From the cell containing the given text, extract its center point as (X, Y) coordinate. 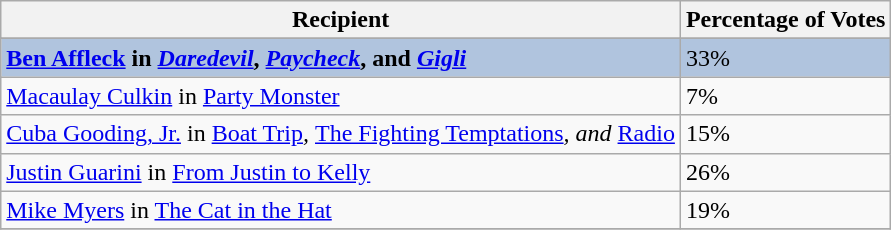
Recipient (341, 20)
Percentage of Votes (786, 20)
Mike Myers in The Cat in the Hat (341, 210)
Cuba Gooding, Jr. in Boat Trip, The Fighting Temptations, and Radio (341, 134)
Justin Guarini in From Justin to Kelly (341, 172)
19% (786, 210)
33% (786, 58)
26% (786, 172)
7% (786, 96)
Ben Affleck in Daredevil, Paycheck, and Gigli (341, 58)
Macaulay Culkin in Party Monster (341, 96)
15% (786, 134)
